Determine the (x, y) coordinate at the center of the cell enclosing the given text.  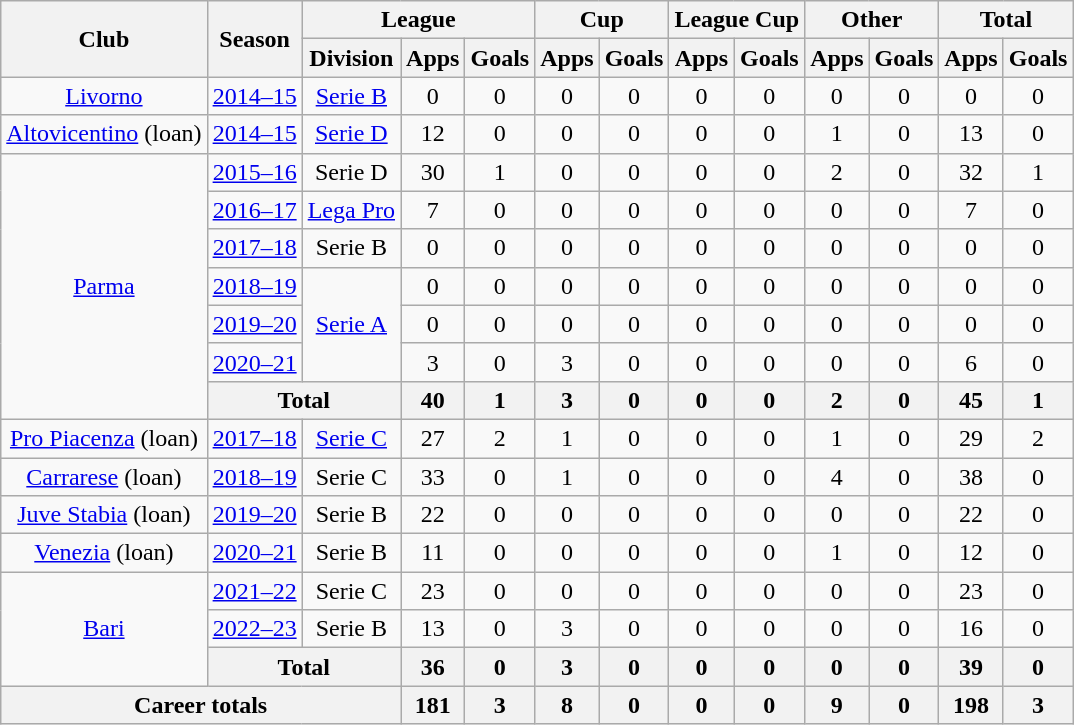
11 (433, 553)
Bari (104, 629)
40 (433, 400)
2021–22 (254, 591)
Lega Pro (351, 210)
Club (104, 39)
2016–17 (254, 210)
2015–16 (254, 172)
Altovicentino (loan) (104, 134)
Division (351, 58)
39 (971, 667)
6 (971, 362)
181 (433, 705)
16 (971, 629)
36 (433, 667)
198 (971, 705)
Livorno (104, 96)
33 (433, 477)
32 (971, 172)
Juve Stabia (loan) (104, 515)
Career totals (201, 705)
Serie A (351, 324)
Season (254, 39)
45 (971, 400)
League Cup (737, 20)
4 (837, 477)
2022–23 (254, 629)
Venezia (loan) (104, 553)
Cup (602, 20)
9 (837, 705)
27 (433, 438)
8 (567, 705)
29 (971, 438)
Carrarese (loan) (104, 477)
Pro Piacenza (loan) (104, 438)
Other (872, 20)
Parma (104, 286)
League (418, 20)
30 (433, 172)
38 (971, 477)
